From the cell containing the given text, extract its center point as (X, Y) coordinate. 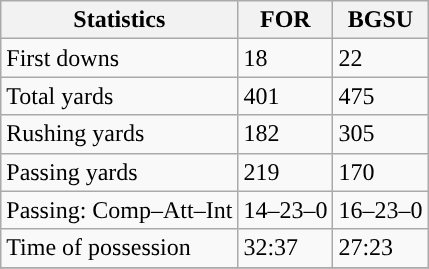
22 (380, 58)
27:23 (380, 248)
Statistics (120, 20)
Rushing yards (120, 134)
Passing yards (120, 172)
18 (286, 58)
401 (286, 96)
16–23–0 (380, 210)
182 (286, 134)
BGSU (380, 20)
Time of possession (120, 248)
First downs (120, 58)
170 (380, 172)
305 (380, 134)
14–23–0 (286, 210)
475 (380, 96)
32:37 (286, 248)
Passing: Comp–Att–Int (120, 210)
FOR (286, 20)
Total yards (120, 96)
219 (286, 172)
